Output the [X, Y] coordinate of the center of the cell containing the given text.  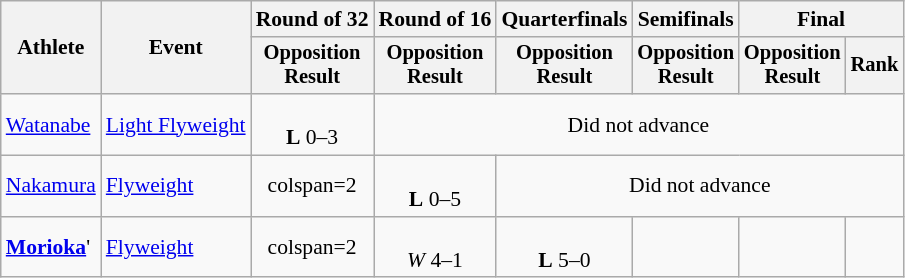
Nakamura [51, 186]
L 5–0 [564, 248]
Rank [875, 66]
L 0–5 [436, 186]
Event [176, 48]
Round of 32 [312, 19]
L 0–3 [312, 124]
W 4–1 [436, 248]
Quarterfinals [564, 19]
Round of 16 [436, 19]
Morioka' [51, 248]
Athlete [51, 48]
Light Flyweight [176, 124]
Final [821, 19]
Semifinals [686, 19]
Watanabe [51, 124]
